Return the [X, Y] coordinate for the center point of the cell that contains the specified text.  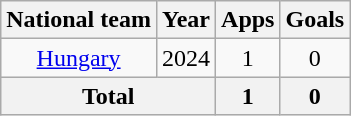
Goals [315, 20]
Hungary [79, 58]
2024 [186, 58]
Year [186, 20]
Apps [248, 20]
National team [79, 20]
Total [108, 96]
